Provide the (X, Y) coordinate of the cell's center where the given text is located.  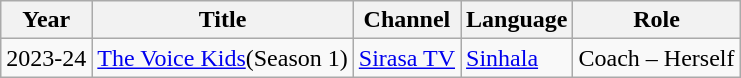
Role (656, 20)
Coach – Herself (656, 58)
Channel (406, 20)
Year (46, 20)
Sirasa TV (406, 58)
The Voice Kids(Season 1) (222, 58)
Title (222, 20)
Sinhala (517, 58)
Language (517, 20)
2023-24 (46, 58)
